Capture the cell that displays the provided text and extract its [X, Y] central coordinate. 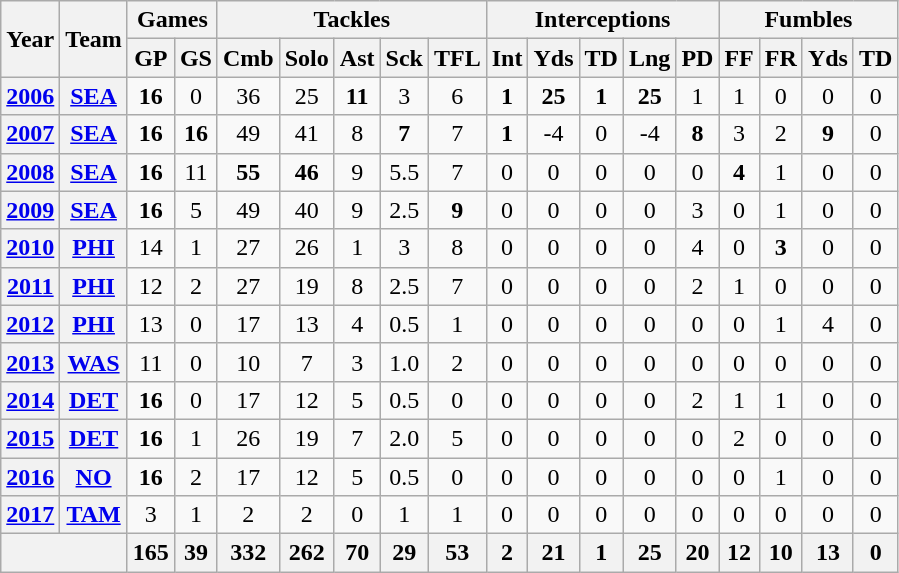
46 [306, 172]
Solo [306, 58]
41 [306, 134]
2016 [30, 477]
Interceptions [602, 20]
2010 [30, 248]
GS [196, 58]
2011 [30, 286]
Fumbles [808, 20]
Team [94, 39]
5.5 [404, 172]
FF [739, 58]
6 [457, 96]
40 [306, 210]
Year [30, 39]
36 [248, 96]
Cmb [248, 58]
70 [357, 553]
FR [780, 58]
TAM [94, 515]
14 [150, 248]
Int [507, 58]
WAS [94, 362]
2013 [30, 362]
55 [248, 172]
Games [172, 20]
Ast [357, 58]
1.0 [404, 362]
NO [94, 477]
Tackles [352, 20]
53 [457, 553]
262 [306, 553]
2007 [30, 134]
332 [248, 553]
29 [404, 553]
165 [150, 553]
20 [698, 553]
Lng [649, 58]
2008 [30, 172]
GP [150, 58]
Sck [404, 58]
PD [698, 58]
TFL [457, 58]
2.0 [404, 438]
2009 [30, 210]
2012 [30, 324]
2014 [30, 400]
21 [554, 553]
2006 [30, 96]
39 [196, 553]
2015 [30, 438]
2017 [30, 515]
